From the cell containing the given text, extract its center point as [X, Y] coordinate. 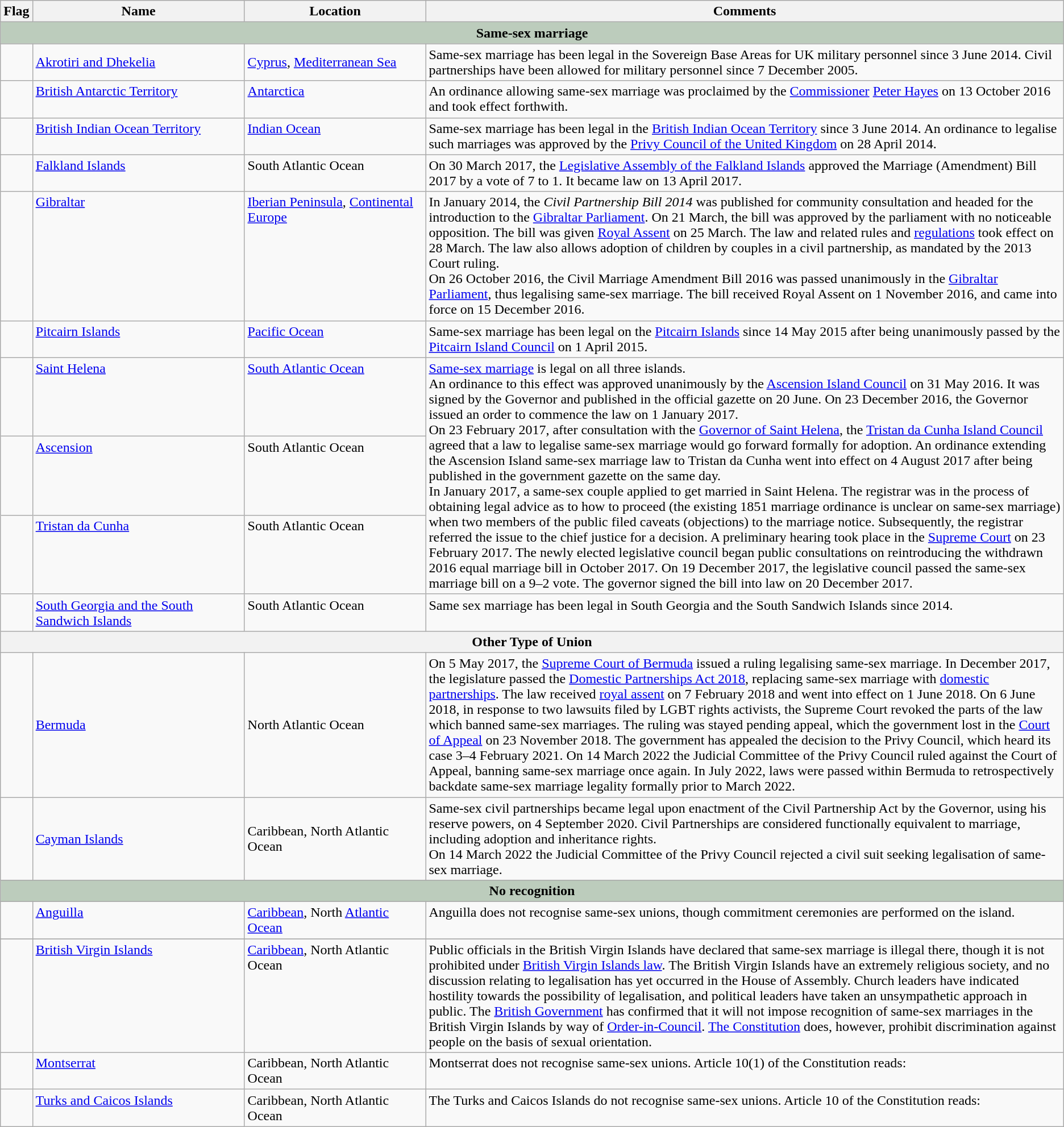
Anguilla does not recognise same-sex unions, though commitment ceremonies are performed on the island. [745, 921]
Same-sex marriage [532, 33]
Turks and Caicos Islands [139, 1108]
Tristan da Cunha [139, 555]
Gibraltar [139, 256]
Same sex marriage has been legal in South Georgia and the South Sandwich Islands since 2014. [745, 613]
The Turks and Caicos Islands do not recognise same-sex unions. Article 10 of the Constitution reads: [745, 1108]
Falkland Islands [139, 173]
Comments [745, 11]
Cyprus, Mediterranean Sea [335, 63]
Antarctica [335, 99]
Name [139, 11]
South Georgia and the South Sandwich Islands [139, 613]
No recognition [532, 891]
British Indian Ocean Territory [139, 136]
Flag [16, 11]
Indian Ocean [335, 136]
Location [335, 11]
Other Type of Union [532, 642]
Montserrat [139, 1071]
Montserrat does not recognise same-sex unions. Article 10(1) of the Constitution reads: [745, 1071]
Bermuda [139, 725]
British Virgin Islands [139, 996]
Anguilla [139, 921]
Saint Helena [139, 397]
An ordinance allowing same-sex marriage was proclaimed by the Commissioner Peter Hayes on 13 October 2016 and took effect forthwith. [745, 99]
Cayman Islands [139, 838]
Pacific Ocean [335, 339]
Iberian Peninsula, Continental Europe [335, 256]
Pitcairn Islands [139, 339]
British Antarctic Territory [139, 99]
Ascension [139, 476]
Akrotiri and Dhekelia [139, 63]
North Atlantic Ocean [335, 725]
